Return the [X, Y] coordinate for the center point of the cell that contains the specified text.  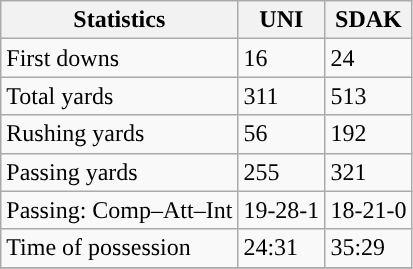
19-28-1 [282, 210]
24:31 [282, 248]
311 [282, 96]
192 [368, 134]
24 [368, 58]
Rushing yards [120, 134]
Total yards [120, 96]
UNI [282, 20]
Passing yards [120, 172]
Statistics [120, 20]
513 [368, 96]
SDAK [368, 20]
16 [282, 58]
First downs [120, 58]
Time of possession [120, 248]
Passing: Comp–Att–Int [120, 210]
56 [282, 134]
35:29 [368, 248]
321 [368, 172]
255 [282, 172]
18-21-0 [368, 210]
